Scan for the cell matching the given text and deliver its (x, y) coordinate at center. 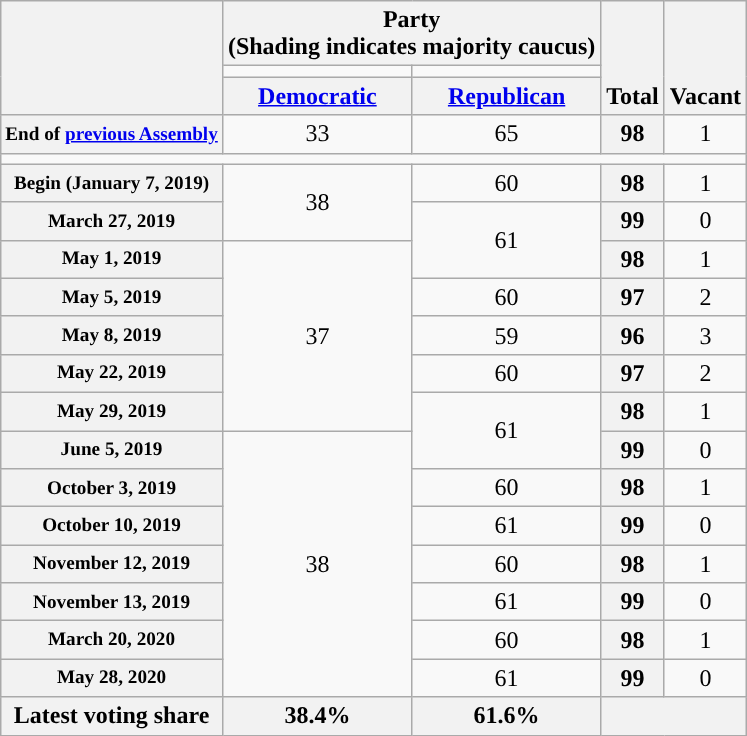
Democratic (317, 96)
33 (317, 134)
37 (317, 335)
Party (Shading indicates majority caucus) (411, 34)
June 5, 2019 (112, 449)
65 (506, 134)
November 12, 2019 (112, 564)
3 (705, 335)
End of previous Assembly (112, 134)
Vacant (705, 58)
May 22, 2019 (112, 373)
May 5, 2019 (112, 297)
May 28, 2020 (112, 678)
Republican (506, 96)
61.6% (506, 716)
59 (506, 335)
Latest voting share (112, 716)
May 8, 2019 (112, 335)
Total (633, 58)
38.4% (317, 716)
May 29, 2019 (112, 411)
November 13, 2019 (112, 602)
Begin (January 7, 2019) (112, 183)
May 1, 2019 (112, 259)
March 20, 2020 (112, 640)
October 3, 2019 (112, 488)
October 10, 2019 (112, 526)
March 27, 2019 (112, 221)
96 (633, 335)
